For the text-containing cell, return its midpoint in (x, y) coordinate format. 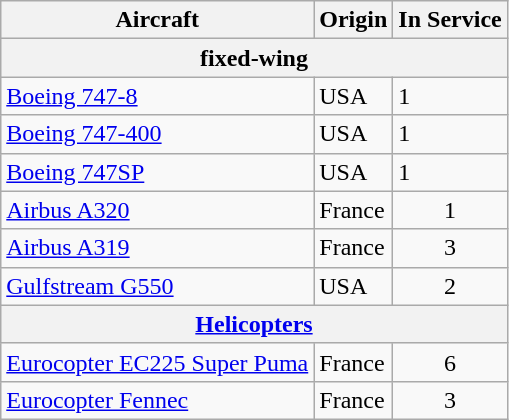
Airbus A320 (158, 210)
Boeing 747-8 (158, 96)
fixed-wing (254, 58)
6 (450, 362)
Boeing 747-400 (158, 134)
Eurocopter Fennec (158, 400)
2 (450, 286)
Airbus A319 (158, 248)
In Service (450, 20)
Aircraft (158, 20)
Origin (354, 20)
Eurocopter EC225 Super Puma (158, 362)
Boeing 747SP (158, 172)
Helicopters (254, 324)
Gulfstream G550 (158, 286)
